Extract the [X, Y] coordinate from the center of the cell holding the provided text.  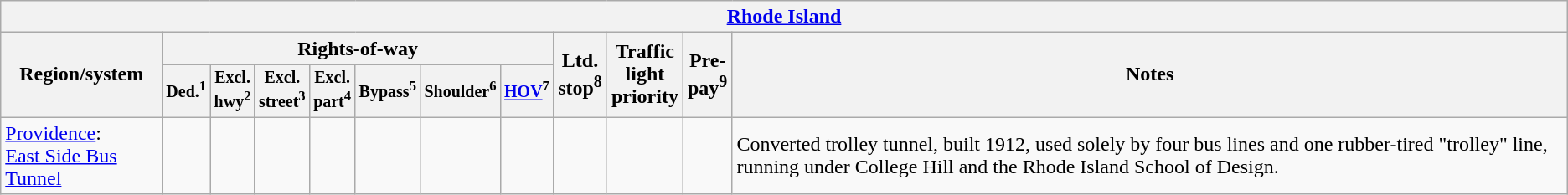
Rhode Island [784, 17]
Excl.hwy2 [233, 90]
Region/system [82, 75]
Bypass5 [388, 90]
Trafficlightpriority [645, 75]
Pre-pay9 [707, 75]
HOV7 [526, 90]
Ded.1 [186, 90]
Excl.street3 [281, 90]
Excl.part4 [332, 90]
Rights-of-way [358, 49]
Ltd.stop8 [580, 75]
Providence:East Side Bus Tunnel [82, 156]
Notes [1149, 75]
Shoulder6 [461, 90]
